Capture the cell that displays the provided text and extract its (X, Y) central coordinate. 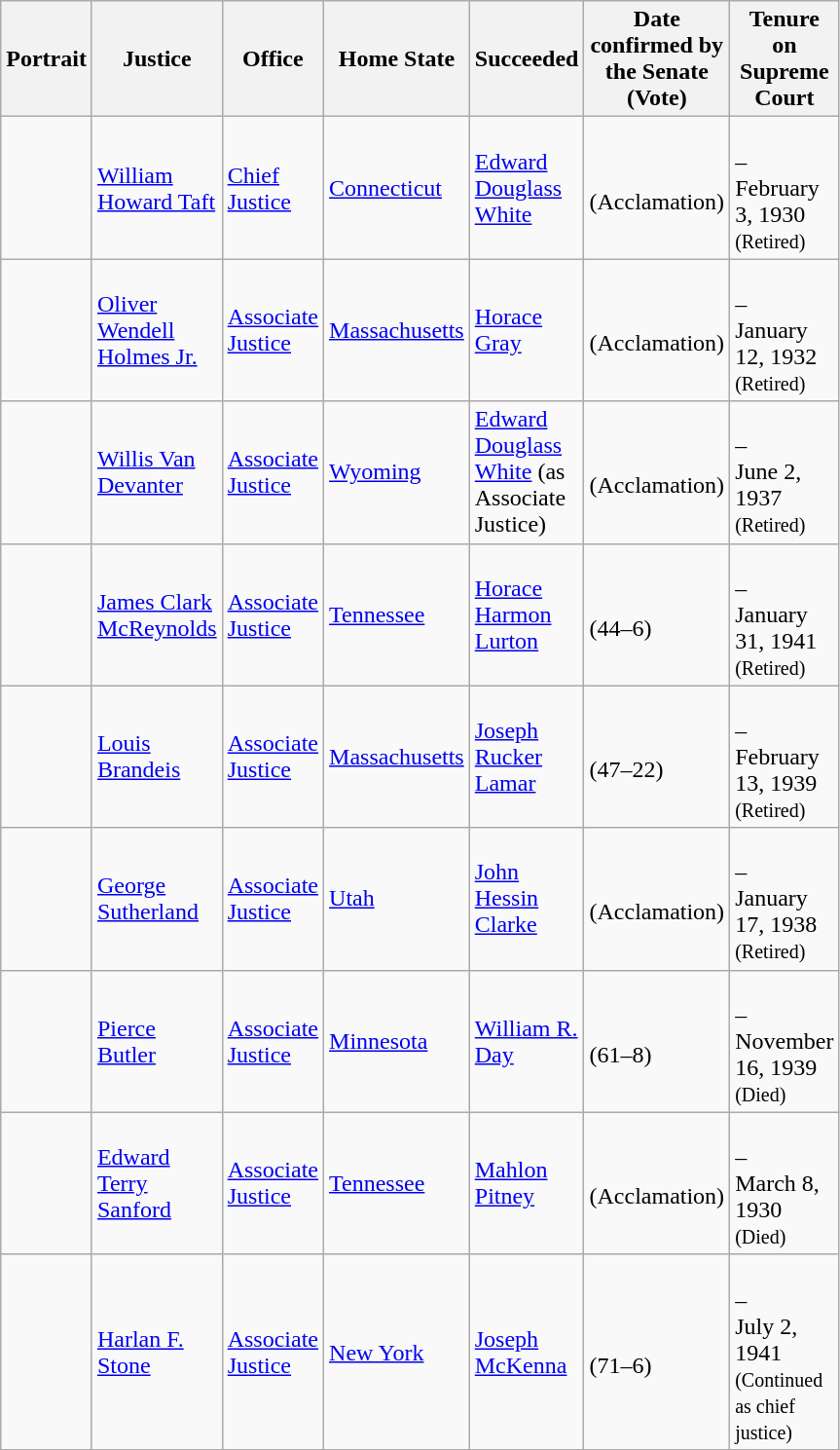
Horace Gray (527, 330)
Willis Van Devanter (157, 472)
–March 8, 1930(Died) (785, 1183)
Edward Terry Sanford (157, 1183)
Joseph Rucker Lamar (527, 757)
Edward Douglass White (as Associate Justice) (527, 472)
New York (397, 1352)
George Sutherland (157, 899)
–June 2, 1937(Retired) (785, 472)
Joseph McKenna (527, 1352)
(71–6) (657, 1352)
Harlan F. Stone (157, 1352)
–February 13, 1939(Retired) (785, 757)
Edward Douglass White (527, 188)
Louis Brandeis (157, 757)
(44–6) (657, 614)
Wyoming (397, 472)
William Howard Taft (157, 188)
–January 31, 1941(Retired) (785, 614)
–November 16, 1939(Died) (785, 1041)
Minnesota (397, 1041)
Chief Justice (273, 188)
–January 12, 1932(Retired) (785, 330)
John Hessin Clarke (527, 899)
Home State (397, 58)
Office (273, 58)
Tenure on Supreme Court (785, 58)
William R. Day (527, 1041)
Oliver Wendell Holmes Jr. (157, 330)
Pierce Butler (157, 1041)
Portrait (47, 58)
James Clark McReynolds (157, 614)
–February 3, 1930(Retired) (785, 188)
Mahlon Pitney (527, 1183)
Horace Harmon Lurton (527, 614)
(61–8) (657, 1041)
Justice (157, 58)
Succeeded (527, 58)
Utah (397, 899)
Connecticut (397, 188)
–January 17, 1938(Retired) (785, 899)
Date confirmed by the Senate(Vote) (657, 58)
–July 2, 1941(Continued as chief justice) (785, 1352)
(47–22) (657, 757)
